Detect which cell encompasses the target text, then output its (X, Y) center coordinate. 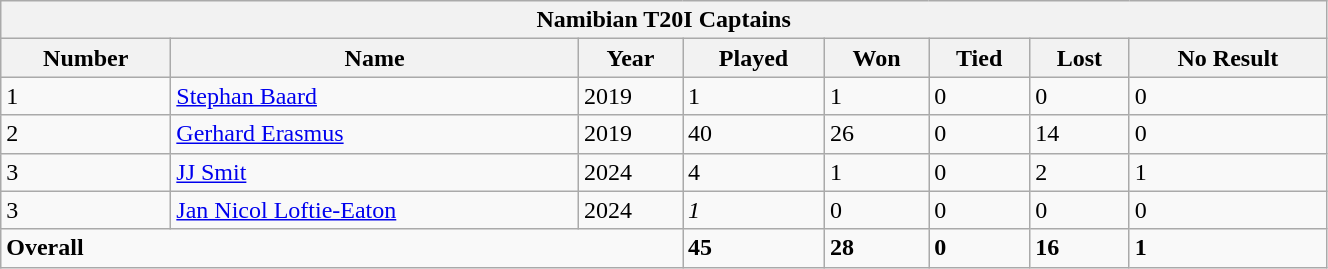
Tied (980, 58)
JJ Smit (375, 172)
40 (754, 134)
14 (1080, 134)
Overall (342, 248)
28 (876, 248)
Number (86, 58)
45 (754, 248)
Stephan Baard (375, 96)
Played (754, 58)
16 (1080, 248)
4 (754, 172)
Namibian T20I Captains (664, 20)
No Result (1228, 58)
Jan Nicol Loftie-Eaton (375, 210)
Won (876, 58)
Gerhard Erasmus (375, 134)
Lost (1080, 58)
Name (375, 58)
Year (630, 58)
26 (876, 134)
